Extract the [X, Y] coordinate from the center of the cell holding the provided text.  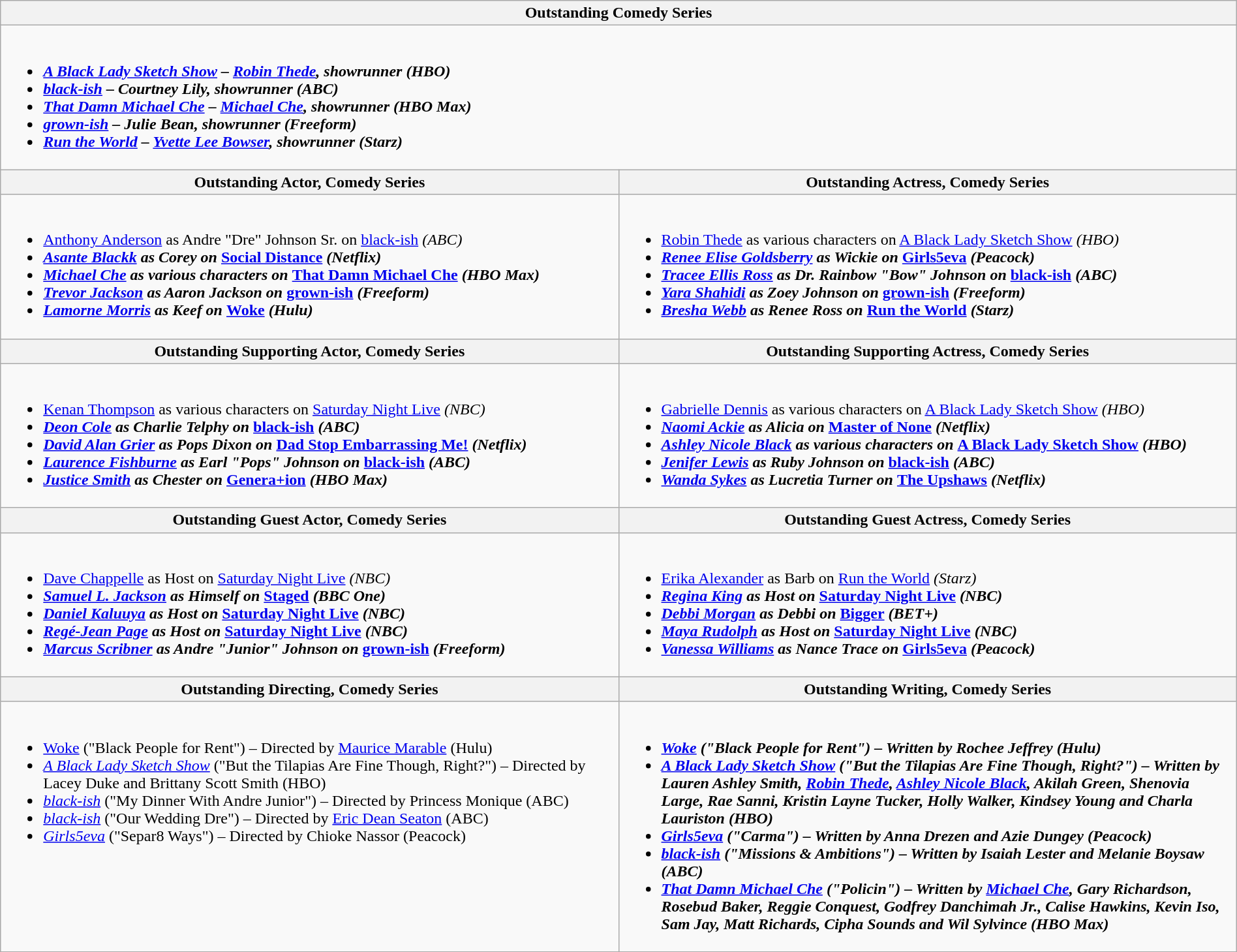
Outstanding Actress, Comedy Series [928, 182]
Outstanding Supporting Actor, Comedy Series [309, 351]
Outstanding Guest Actress, Comedy Series [928, 520]
Outstanding Guest Actor, Comedy Series [309, 520]
Outstanding Actor, Comedy Series [309, 182]
Outstanding Directing, Comedy Series [309, 689]
Outstanding Comedy Series [618, 13]
Outstanding Supporting Actress, Comedy Series [928, 351]
Outstanding Writing, Comedy Series [928, 689]
